Determine the [X, Y] coordinate at the center of the cell enclosing the given text.  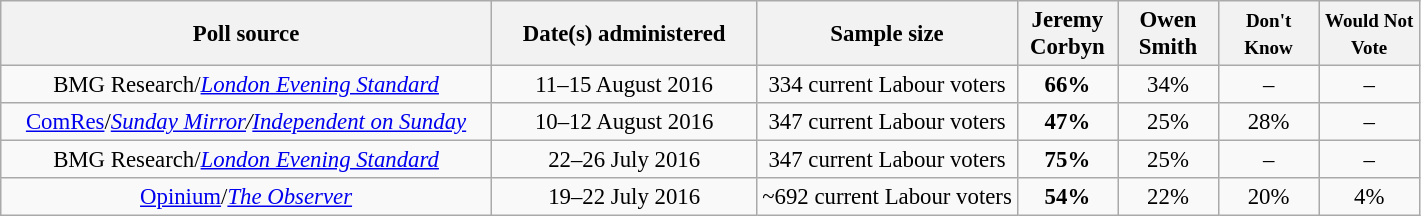
22–26 July 2016 [624, 160]
Don't Know [1268, 34]
19–22 July 2016 [624, 197]
Jeremy Corbyn [1068, 34]
54% [1068, 197]
66% [1068, 85]
22% [1168, 197]
11–15 August 2016 [624, 85]
28% [1268, 122]
10–12 August 2016 [624, 122]
34% [1168, 85]
75% [1068, 160]
Date(s) administered [624, 34]
Opinium/The Observer [246, 197]
334 current Labour voters [887, 85]
4% [1370, 197]
Sample size [887, 34]
Owen Smith [1168, 34]
47% [1068, 122]
~692 current Labour voters [887, 197]
Poll source [246, 34]
Would Not Vote [1370, 34]
20% [1268, 197]
ComRes/Sunday Mirror/Independent on Sunday [246, 122]
